Output the (X, Y) coordinate of the center of the cell containing the given text.  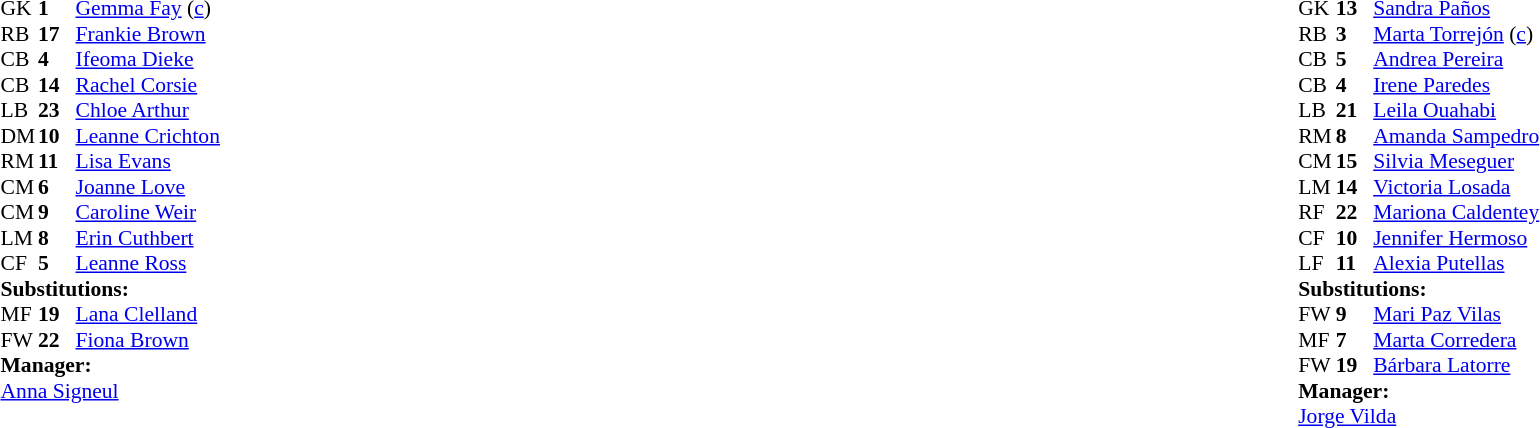
23 (57, 111)
Marta Corredera (1456, 340)
Mari Paz Vilas (1456, 315)
Alexia Putellas (1456, 263)
3 (1355, 34)
RF (1317, 213)
Frankie Brown (148, 34)
LF (1317, 263)
Caroline Weir (148, 213)
6 (57, 187)
Fiona Brown (148, 340)
DM (19, 136)
7 (1355, 340)
Bárbara Latorre (1456, 365)
Joanne Love (148, 187)
Ifeoma Dieke (148, 59)
Lisa Evans (148, 161)
21 (1355, 111)
Chloe Arthur (148, 111)
Marta Torrejón (c) (1456, 34)
Irene Paredes (1456, 85)
Leanne Crichton (148, 136)
Erin Cuthbert (148, 238)
Rachel Corsie (148, 85)
17 (57, 34)
Jennifer Hermoso (1456, 238)
Andrea Pereira (1456, 59)
Leanne Ross (148, 263)
15 (1355, 161)
Leila Ouahabi (1456, 111)
Lana Clelland (148, 315)
Mariona Caldentey (1456, 213)
Anna Signeul (110, 391)
Victoria Losada (1456, 187)
Silvia Meseguer (1456, 161)
Amanda Sampedro (1456, 136)
